Provide the [x, y] coordinate of the cell's center where the given text is located.  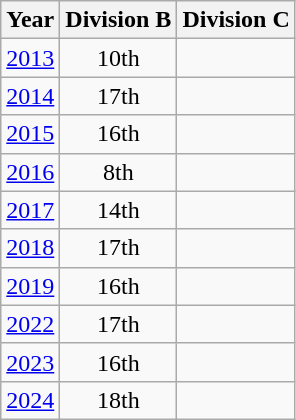
2014 [30, 96]
14th [118, 210]
Division B [118, 20]
2024 [30, 400]
2013 [30, 58]
18th [118, 400]
2018 [30, 248]
2015 [30, 134]
Division C [236, 20]
Year [30, 20]
2017 [30, 210]
2016 [30, 172]
8th [118, 172]
2019 [30, 286]
2023 [30, 362]
2022 [30, 324]
10th [118, 58]
